Capture the cell that displays the provided text and extract its (X, Y) central coordinate. 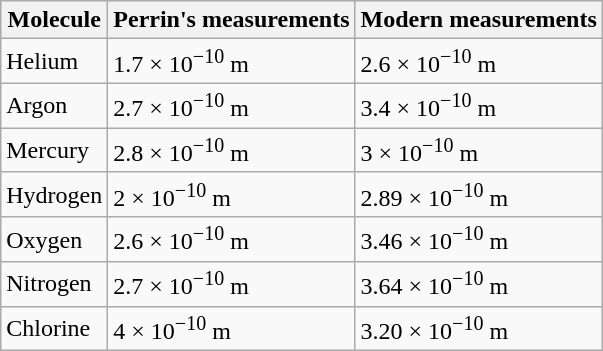
Helium (54, 62)
1.7 × 10−10 m (232, 62)
3.20 × 10−10 m (478, 328)
Perrin's measurements (232, 20)
3.4 × 10−10 m (478, 106)
3.64 × 10−10 m (478, 284)
Modern measurements (478, 20)
Molecule (54, 20)
Nitrogen (54, 284)
Oxygen (54, 240)
3.46 × 10−10 m (478, 240)
2.8 × 10−10 m (232, 150)
2.89 × 10−10 m (478, 194)
Mercury (54, 150)
2 × 10−10 m (232, 194)
Argon (54, 106)
Chlorine (54, 328)
Hydrogen (54, 194)
4 × 10−10 m (232, 328)
3 × 10−10 m (478, 150)
